Locate the cell with the specified text and output its [X, Y] center coordinate. 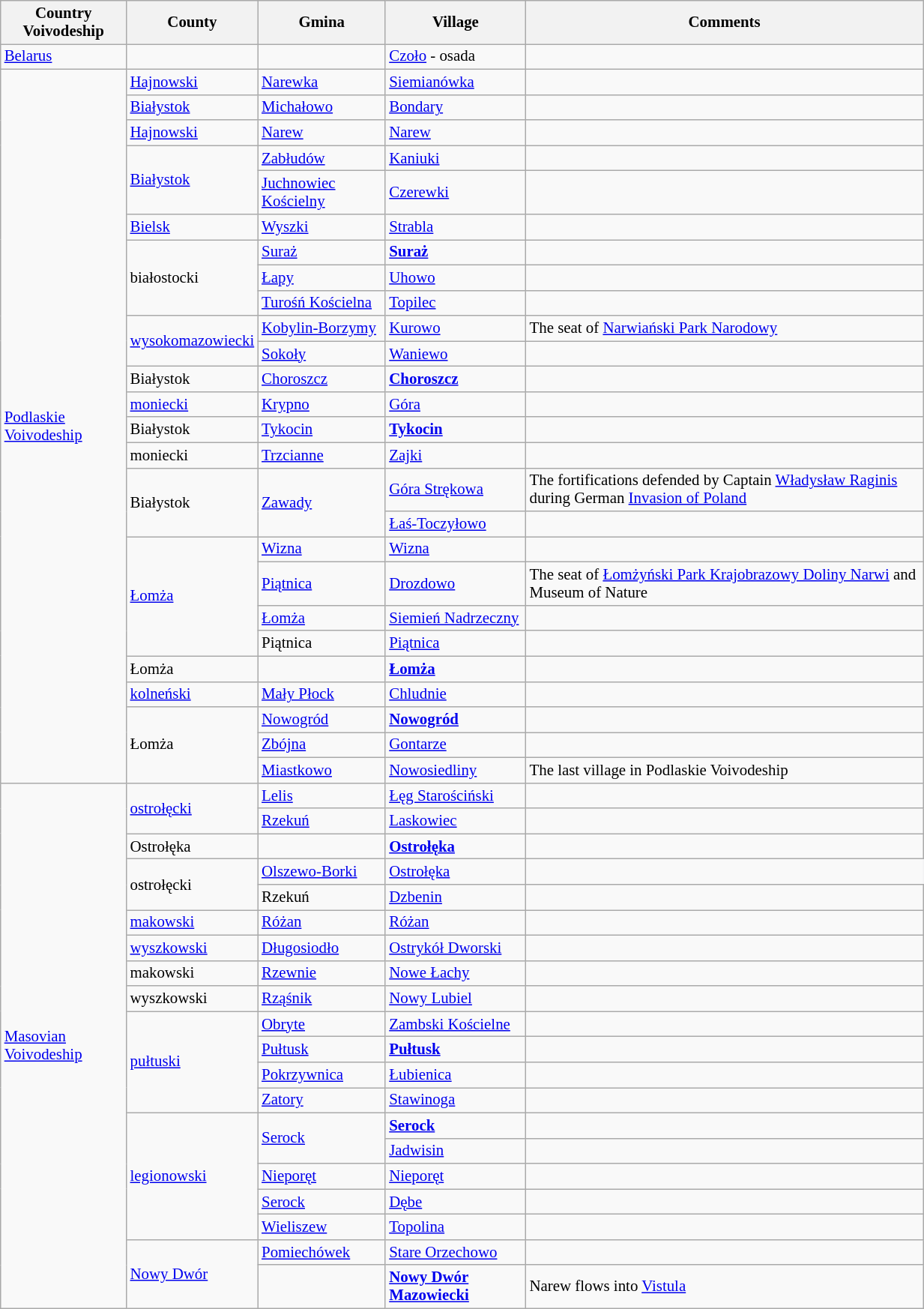
Zatory [321, 1100]
The seat of Łomżyński Park Krajobrazowy Doliny Narwi and Museum of Nature [725, 584]
Nowy Dwór [193, 1275]
Łubienica [456, 1075]
Zajki [456, 455]
Góra Strękowa [456, 490]
Kobylin-Borzymy [321, 328]
Gontarze [456, 745]
Olszewo-Borki [321, 872]
Chludnie [456, 694]
Pomiechówek [321, 1253]
kolneński [193, 694]
Czerewki [456, 193]
Michałowo [321, 107]
Łapy [321, 277]
Siemień Nadrzeczny [456, 618]
The last village in Podlaskie Voivodeship [725, 771]
Trzcianne [321, 455]
Uhowo [456, 277]
Mały Płock [321, 694]
Czoło - osada [456, 57]
Miastkowo [321, 771]
Nowy Dwór Mazowiecki [456, 1287]
Sokoły [321, 354]
Dębe [456, 1202]
Nowosiedliny [456, 771]
Zbójna [321, 745]
Długosiodło [321, 948]
Ostrykół Dworski [456, 948]
Łęg Starościński [456, 795]
Krypno [321, 405]
Zambski Kościelne [456, 1024]
The fortifications defended by Captain Władysław Raginis during German Invasion of Poland [725, 490]
CountryVoivodeship [64, 22]
Bondary [456, 107]
Bielsk [193, 227]
Masovian Voivodeship [64, 1045]
wysokomazowiecki [193, 341]
Laskowiec [456, 821]
Belarus [64, 57]
County [193, 22]
Waniewo [456, 354]
Rzewnie [321, 973]
Zabłudów [321, 158]
Nowy Lubiel [456, 999]
Village [456, 22]
Podlaskie Voivodeship [64, 426]
Kaniuki [456, 158]
Pokrzywnica [321, 1075]
Turośń Kościelna [321, 303]
Gmina [321, 22]
Siemianówka [456, 82]
Juchnowiec Kościelny [321, 193]
Narewka [321, 82]
Wieliszew [321, 1227]
Zawady [321, 502]
Nowe Łachy [456, 973]
Stare Orzechowo [456, 1253]
Comments [725, 22]
The seat of Narwiański Park Narodowy [725, 328]
Topilec [456, 303]
Kurowo [456, 328]
Stawinoga [456, 1100]
Wyszki [321, 227]
Rząśnik [321, 999]
Drozdowo [456, 584]
Łaś-Toczyłowo [456, 524]
Strabla [456, 227]
Obryte [321, 1024]
Narew flows into Vistula [725, 1287]
pułtuski [193, 1062]
Dzbenin [456, 897]
Jadwisin [456, 1151]
białostocki [193, 278]
Topolina [456, 1227]
Góra [456, 405]
legionowski [193, 1176]
Lelis [321, 795]
